Output the (X, Y) coordinate of the center of the cell containing the given text.  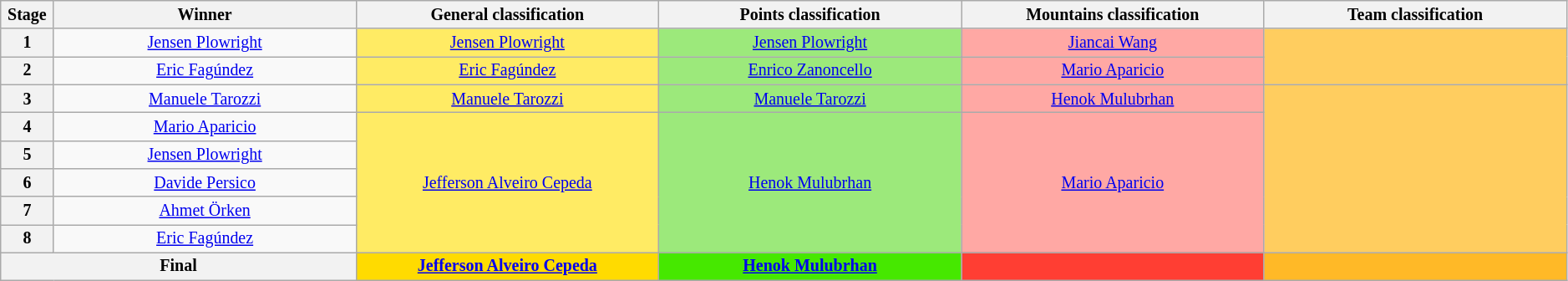
3 (27, 99)
Team classification (1415, 15)
1 (27, 43)
Final (179, 266)
Stage (27, 15)
Ahmet Örken (205, 211)
4 (27, 127)
8 (27, 239)
Winner (205, 15)
Jiancai Wang (1113, 43)
6 (27, 182)
General classification (507, 15)
Mountains classification (1113, 15)
5 (27, 154)
Points classification (809, 15)
Davide Persico (205, 182)
7 (27, 211)
Enrico Zanoncello (809, 70)
2 (27, 70)
